Capture the cell that displays the provided text and extract its (X, Y) central coordinate. 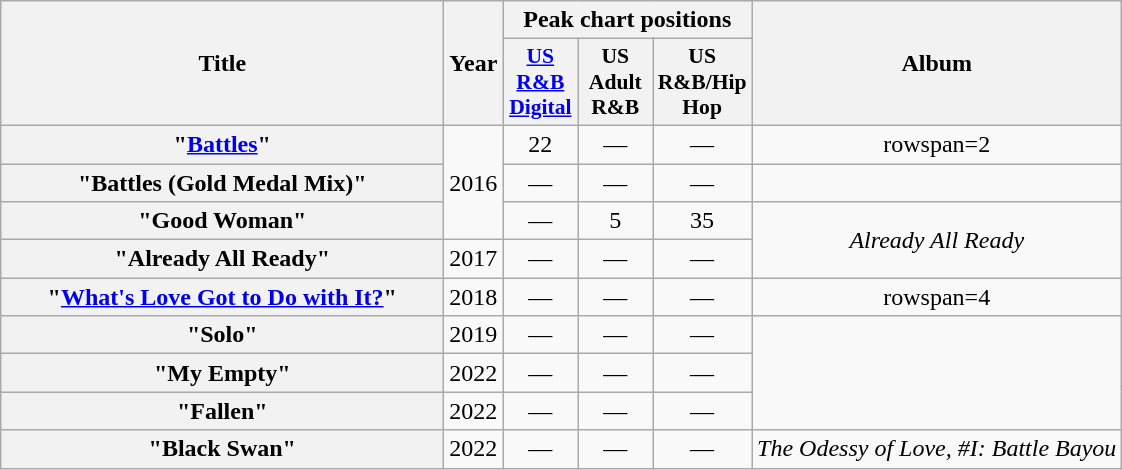
"Battles (Gold Medal Mix)" (222, 183)
Year (474, 64)
2019 (474, 335)
35 (702, 221)
rowspan=4 (937, 297)
Peak chart positions (628, 20)
"Black Swan" (222, 449)
USR&B Digital (540, 82)
Album (937, 64)
2017 (474, 259)
"Already All Ready" (222, 259)
"Solo" (222, 335)
2018 (474, 297)
USAdultR&B (616, 82)
"My Empty" (222, 373)
Title (222, 64)
rowspan=2 (937, 144)
22 (540, 144)
"What's Love Got to Do with It?" (222, 297)
5 (616, 221)
"Fallen" (222, 411)
USR&B/Hip Hop (702, 82)
The Odessy of Love, #I: Battle Bayou (937, 449)
Already All Ready (937, 240)
2016 (474, 182)
"Battles" (222, 144)
"Good Woman" (222, 221)
